Return the (X, Y) coordinate for the center point of the cell that contains the specified text.  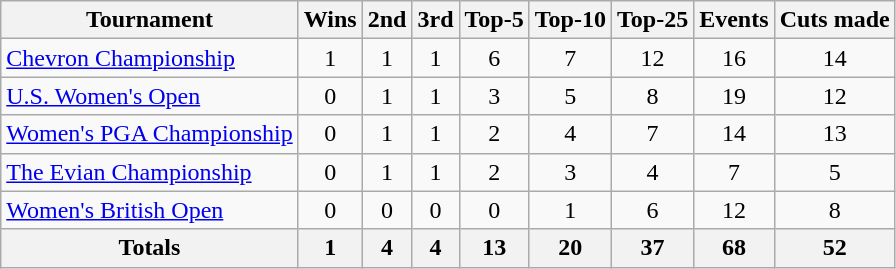
Top-5 (494, 20)
Tournament (150, 20)
20 (570, 248)
Chevron Championship (150, 58)
Top-10 (570, 20)
Women's British Open (150, 210)
2nd (387, 20)
16 (734, 58)
Wins (330, 20)
19 (734, 96)
37 (652, 248)
52 (834, 248)
Cuts made (834, 20)
The Evian Championship (150, 172)
68 (734, 248)
Totals (150, 248)
3rd (436, 20)
Women's PGA Championship (150, 134)
Top-25 (652, 20)
U.S. Women's Open (150, 96)
Events (734, 20)
